Provide the (X, Y) coordinate of the cell's center where the given text is located.  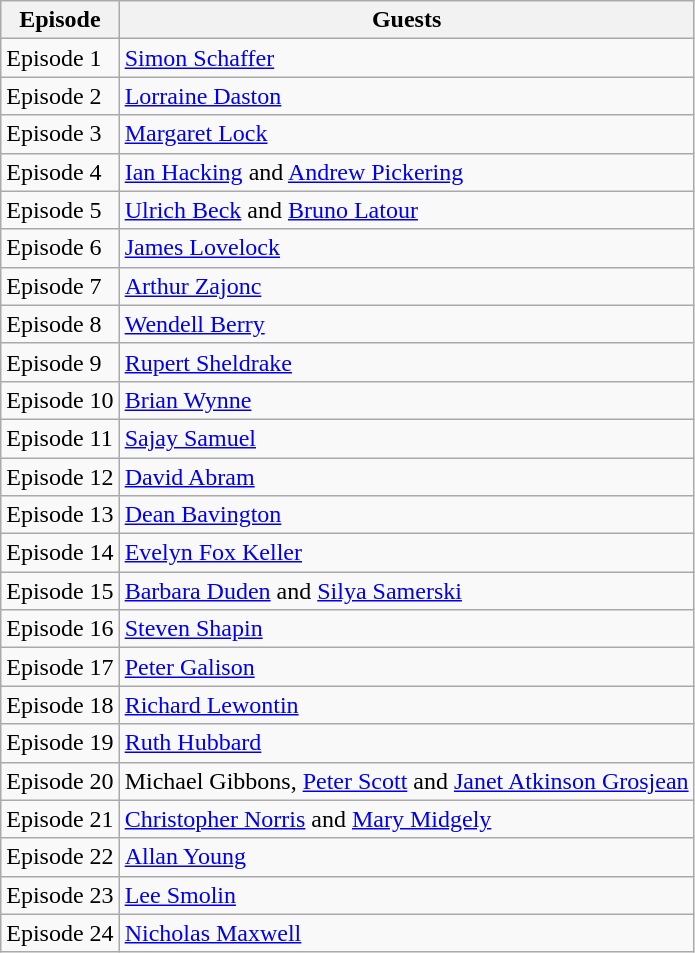
Allan Young (406, 857)
Episode 10 (60, 400)
Episode 23 (60, 895)
Episode 3 (60, 134)
Peter Galison (406, 667)
David Abram (406, 477)
Episode 5 (60, 210)
Wendell Berry (406, 324)
Lee Smolin (406, 895)
Episode 17 (60, 667)
James Lovelock (406, 248)
Sajay Samuel (406, 438)
Episode 18 (60, 705)
Episode 2 (60, 96)
Guests (406, 20)
Episode 22 (60, 857)
Episode 9 (60, 362)
Episode 14 (60, 553)
Simon Schaffer (406, 58)
Michael Gibbons, Peter Scott and Janet Atkinson Grosjean (406, 781)
Rupert Sheldrake (406, 362)
Episode 24 (60, 933)
Episode 6 (60, 248)
Steven Shapin (406, 629)
Episode 8 (60, 324)
Barbara Duden and Silya Samerski (406, 591)
Episode 20 (60, 781)
Episode 19 (60, 743)
Christopher Norris and Mary Midgely (406, 819)
Episode 4 (60, 172)
Arthur Zajonc (406, 286)
Episode 7 (60, 286)
Evelyn Fox Keller (406, 553)
Ian Hacking and Andrew Pickering (406, 172)
Episode (60, 20)
Nicholas Maxwell (406, 933)
Episode 13 (60, 515)
Ruth Hubbard (406, 743)
Episode 1 (60, 58)
Ulrich Beck and Bruno Latour (406, 210)
Richard Lewontin (406, 705)
Episode 16 (60, 629)
Episode 15 (60, 591)
Dean Bavington (406, 515)
Episode 12 (60, 477)
Episode 21 (60, 819)
Lorraine Daston (406, 96)
Episode 11 (60, 438)
Margaret Lock (406, 134)
Brian Wynne (406, 400)
